Locate the cell with the specified text and output its (x, y) center coordinate. 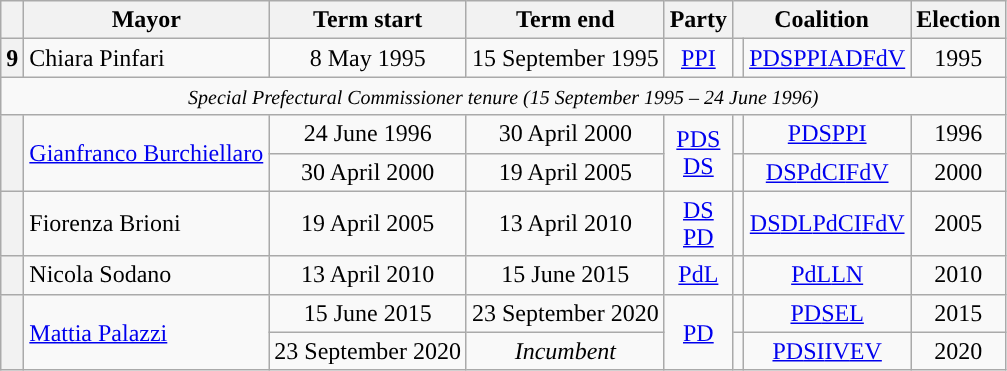
8 May 1995 (368, 58)
2010 (958, 275)
2015 (958, 313)
2000 (958, 172)
DSDLPdCIFdV (828, 224)
PDSPPI (828, 134)
1996 (958, 134)
Special Prefectural Commissioner tenure (15 September 1995 – 24 June 1996) (504, 96)
24 June 1996 (368, 134)
PDSEL (828, 313)
Chiara Pinfari (146, 58)
Party (698, 20)
Term start (368, 20)
2005 (958, 224)
9 (12, 58)
Mayor (146, 20)
15 September 1995 (565, 58)
2020 (958, 351)
1995 (958, 58)
Incumbent (565, 351)
DSPdCIFdV (828, 172)
PDSDS (698, 153)
PDSPPIADFdV (828, 58)
PDSIIVEV (828, 351)
Mattia Palazzi (146, 332)
Nicola Sodano (146, 275)
Gianfranco Burchiellaro (146, 153)
Coalition (822, 20)
PPI (698, 58)
PD (698, 332)
PdLLN (828, 275)
PdL (698, 275)
Election (958, 20)
DSPD (698, 224)
Fiorenza Brioni (146, 224)
Term end (565, 20)
